Output the (x, y) coordinate of the center of the cell containing the given text.  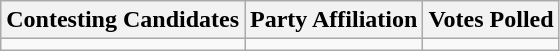
Party Affiliation (334, 20)
Contesting Candidates (123, 20)
Votes Polled (491, 20)
